Search for the cell housing the specified text and yield its (X, Y) center coordinate. 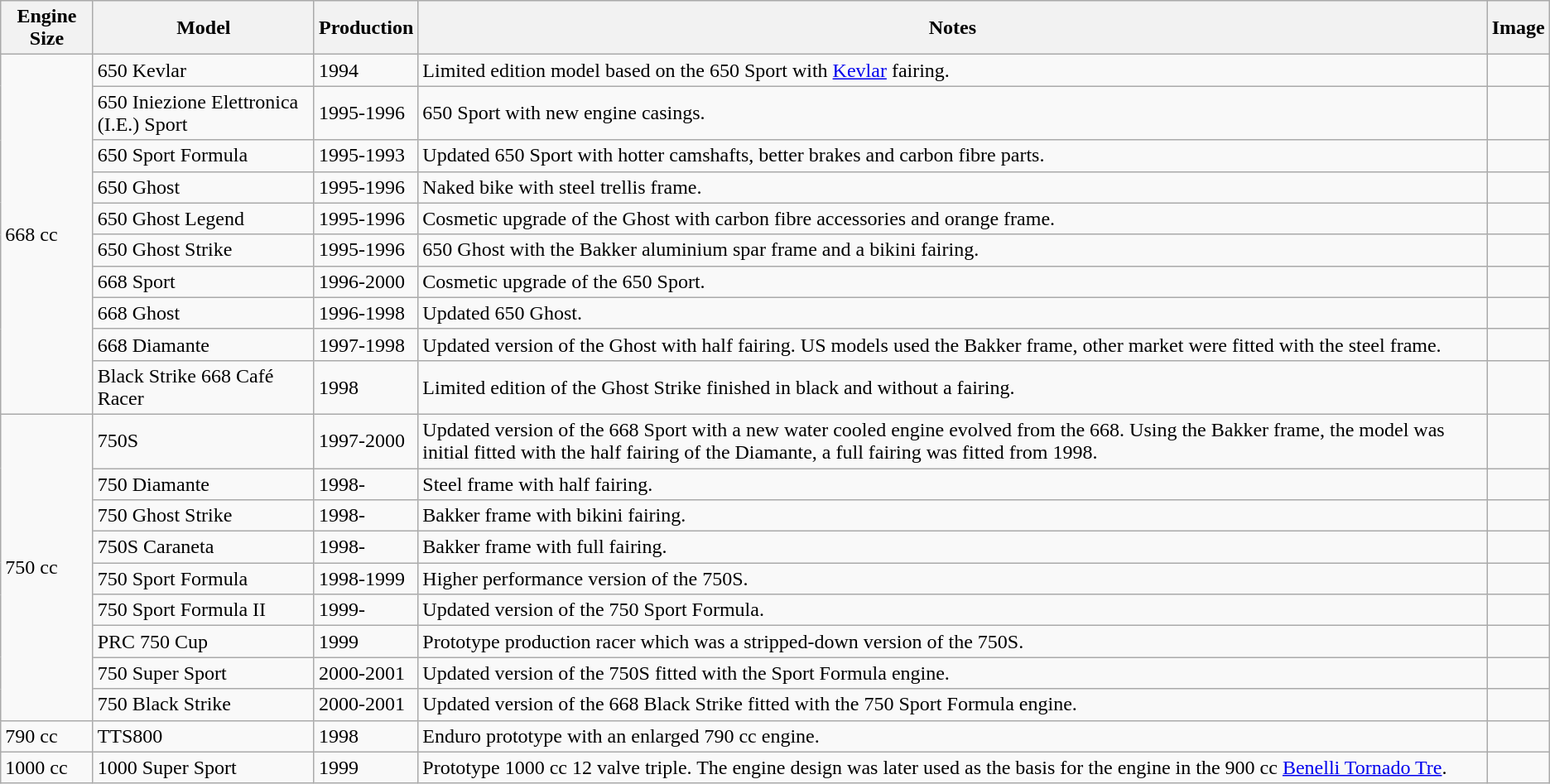
650 Sport with new engine casings. (952, 113)
Engine Size (46, 28)
750S Caraneta (204, 547)
Updated version of the 750S fitted with the Sport Formula engine. (952, 673)
750 Black Strike (204, 705)
Naked bike with steel trellis frame. (952, 187)
Bakker frame with bikini fairing. (952, 516)
1996-1998 (366, 313)
750 Super Sport (204, 673)
1997-1998 (366, 344)
668 Diamante (204, 344)
650 Ghost Strike (204, 250)
1995-1993 (366, 156)
Image (1519, 28)
1996-2000 (366, 281)
Steel frame with half fairing. (952, 484)
1000 cc (46, 767)
750 Sport Formula II (204, 610)
668 Ghost (204, 313)
650 Kevlar (204, 70)
Model (204, 28)
1999- (366, 610)
Limited edition of the Ghost Strike finished in black and without a fairing. (952, 387)
650 Ghost Legend (204, 219)
650 Ghost with the Bakker aluminium spar frame and a bikini fairing. (952, 250)
Prototype 1000 cc 12 valve triple. The engine design was later used as the basis for the engine in the 900 cc Benelli Tornado Tre. (952, 767)
750 Diamante (204, 484)
668 cc (46, 235)
PRC 750 Cup (204, 642)
790 cc (46, 736)
Updated version of the 668 Black Strike fitted with the 750 Sport Formula engine. (952, 705)
Updated version of the 750 Sport Formula. (952, 610)
Prototype production racer which was a stripped-down version of the 750S. (952, 642)
668 Sport (204, 281)
750S (204, 440)
Notes (952, 28)
750 Ghost Strike (204, 516)
Updated 650 Ghost. (952, 313)
650 Sport Formula (204, 156)
1998-1999 (366, 579)
Production (366, 28)
Enduro prototype with an enlarged 790 cc engine. (952, 736)
1994 (366, 70)
Cosmetic upgrade of the Ghost with carbon fibre accessories and orange frame. (952, 219)
Limited edition model based on the 650 Sport with Kevlar fairing. (952, 70)
Updated 650 Sport with hotter camshafts, better brakes and carbon fibre parts. (952, 156)
TTS800 (204, 736)
Cosmetic upgrade of the 650 Sport. (952, 281)
750 cc (46, 567)
1997-2000 (366, 440)
650 Ghost (204, 187)
Black Strike 668 Café Racer (204, 387)
1000 Super Sport (204, 767)
Updated version of the Ghost with half fairing. US models used the Bakker frame, other market were fitted with the steel frame. (952, 344)
650 Iniezione Elettronica (I.E.) Sport (204, 113)
Bakker frame with full fairing. (952, 547)
750 Sport Formula (204, 579)
Higher performance version of the 750S. (952, 579)
